Extract the (x, y) coordinate from the center of the cell holding the provided text.  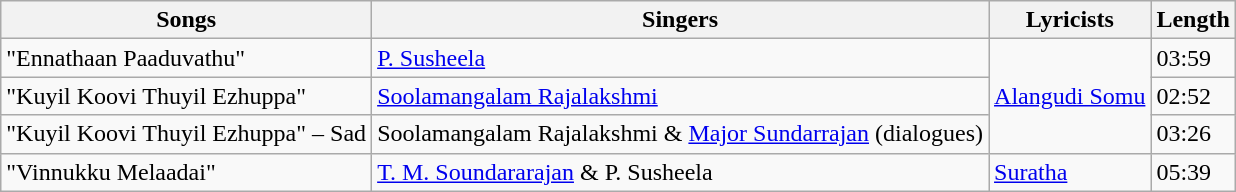
P. Susheela (680, 58)
"Vinnukku Melaadai" (186, 172)
Soolamangalam Rajalakshmi & Major Sundarrajan (dialogues) (680, 134)
Length (1193, 20)
Singers (680, 20)
05:39 (1193, 172)
Suratha (1070, 172)
Songs (186, 20)
03:59 (1193, 58)
Alangudi Somu (1070, 96)
T. M. Soundararajan & P. Susheela (680, 172)
"Kuyil Koovi Thuyil Ezhuppa" (186, 96)
Lyricists (1070, 20)
"Ennathaan Paaduvathu" (186, 58)
03:26 (1193, 134)
"Kuyil Koovi Thuyil Ezhuppa" – Sad (186, 134)
Soolamangalam Rajalakshmi (680, 96)
02:52 (1193, 96)
